Extract the [X, Y] coordinate from the center of the cell holding the provided text.  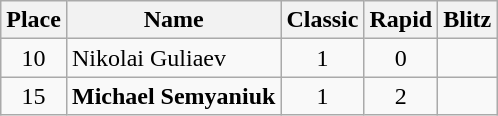
10 [34, 58]
Michael Semyaniuk [173, 96]
2 [401, 96]
Nikolai Guliaev [173, 58]
Name [173, 20]
15 [34, 96]
Rapid [401, 20]
Classic [322, 20]
Blitz [468, 20]
Place [34, 20]
0 [401, 58]
